Output the (x, y) coordinate of the center of the cell containing the given text.  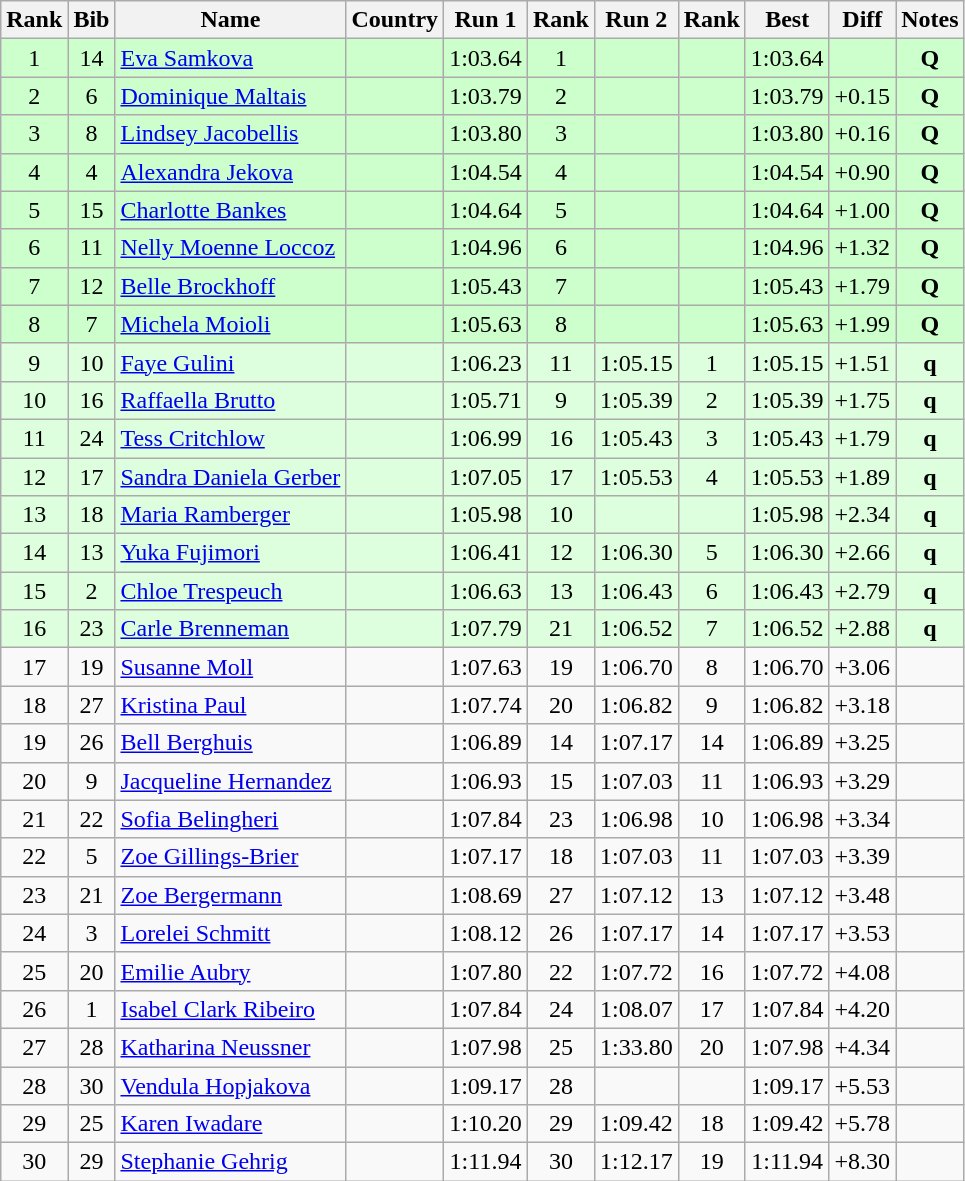
Nelly Moenne Loccoz (230, 248)
+3.06 (862, 667)
1:06.23 (486, 362)
Diff (862, 20)
Vendula Hopjakova (230, 1085)
Run 1 (486, 20)
+3.25 (862, 743)
Faye Gulini (230, 362)
+4.20 (862, 1009)
Zoe Gillings-Brier (230, 857)
Run 2 (636, 20)
Kristina Paul (230, 705)
Sofia Belingheri (230, 819)
1:06.63 (486, 591)
Chloe Trespeuch (230, 591)
Raffaella Brutto (230, 400)
+3.18 (862, 705)
1:07.80 (486, 971)
1:07.79 (486, 629)
+3.39 (862, 857)
1:10.20 (486, 1124)
Best (787, 20)
+3.34 (862, 819)
1:08.69 (486, 895)
+1.89 (862, 477)
Stephanie Gehrig (230, 1162)
Alexandra Jekova (230, 172)
Jacqueline Hernandez (230, 781)
Lindsey Jacobellis (230, 134)
+3.48 (862, 895)
Carle Brenneman (230, 629)
Tess Critchlow (230, 438)
+3.29 (862, 781)
+8.30 (862, 1162)
Emilie Aubry (230, 971)
Charlotte Bankes (230, 210)
+1.00 (862, 210)
Yuka Fujimori (230, 553)
Karen Iwadare (230, 1124)
Sandra Daniela Gerber (230, 477)
Maria Ramberger (230, 515)
+3.53 (862, 933)
+2.88 (862, 629)
+4.34 (862, 1047)
1:07.63 (486, 667)
1:05.71 (486, 400)
+1.75 (862, 400)
Zoe Bergermann (230, 895)
Notes (930, 20)
Country (395, 20)
1:07.05 (486, 477)
+2.79 (862, 591)
+0.15 (862, 96)
1:33.80 (636, 1047)
Eva Samkova (230, 58)
1:06.41 (486, 553)
+1.32 (862, 248)
+2.66 (862, 553)
Katharina Neussner (230, 1047)
+2.34 (862, 515)
+4.08 (862, 971)
1:07.74 (486, 705)
+5.53 (862, 1085)
+1.51 (862, 362)
Belle Brockhoff (230, 286)
+0.16 (862, 134)
+0.90 (862, 172)
1:08.12 (486, 933)
Dominique Maltais (230, 96)
1:12.17 (636, 1162)
+1.99 (862, 324)
1:06.99 (486, 438)
Michela Moioli (230, 324)
Lorelei Schmitt (230, 933)
+5.78 (862, 1124)
Bib (92, 20)
Isabel Clark Ribeiro (230, 1009)
Bell Berghuis (230, 743)
1:08.07 (636, 1009)
Susanne Moll (230, 667)
Name (230, 20)
